Determine the (X, Y) coordinate at the center of the cell enclosing the given text.  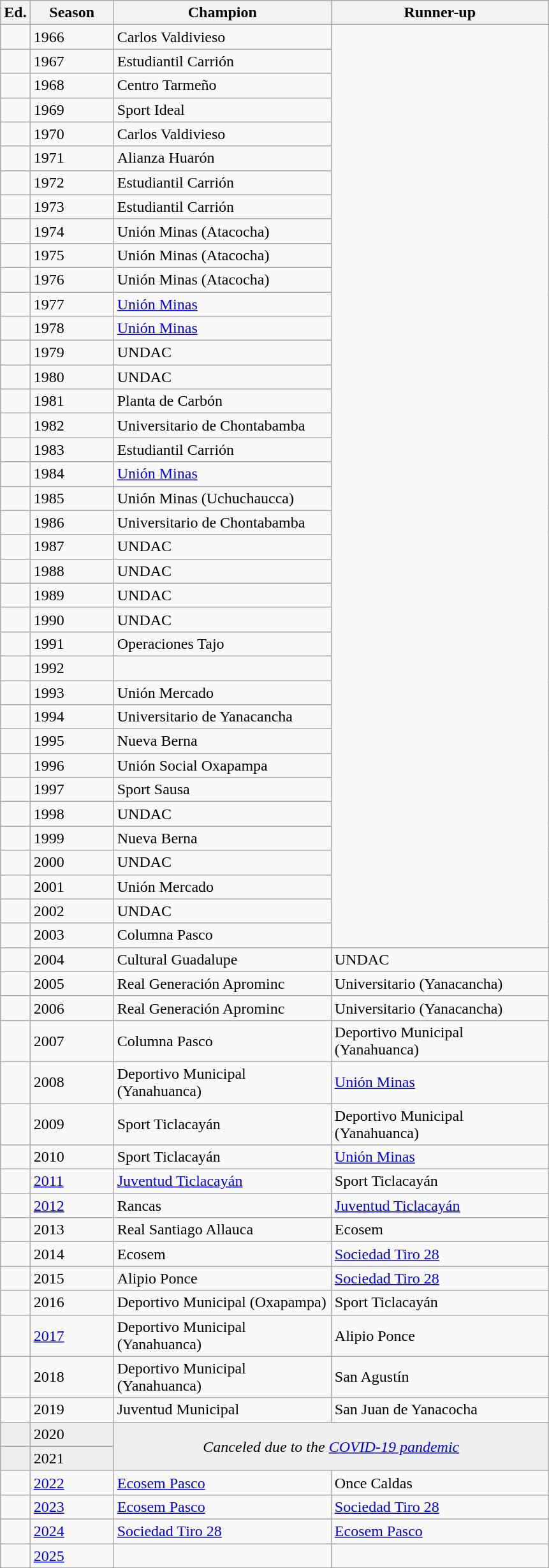
1995 (71, 741)
Runner-up (440, 13)
Deportivo Municipal (Oxapampa) (222, 1303)
1989 (71, 595)
2022 (71, 1483)
1969 (71, 110)
2001 (71, 887)
1987 (71, 547)
2009 (71, 1124)
1977 (71, 304)
1983 (71, 450)
Alianza Huarón (222, 158)
Canceled due to the COVID-19 pandemic (331, 1446)
Planta de Carbón (222, 401)
1967 (71, 61)
Unión Social Oxapampa (222, 766)
1966 (71, 37)
1988 (71, 571)
1971 (71, 158)
2011 (71, 1181)
1979 (71, 353)
1993 (71, 692)
2010 (71, 1157)
2018 (71, 1377)
1975 (71, 255)
1998 (71, 814)
1996 (71, 766)
Juventud Municipal (222, 1410)
2002 (71, 911)
1991 (71, 644)
1986 (71, 522)
1982 (71, 425)
2016 (71, 1303)
2008 (71, 1082)
1978 (71, 329)
2007 (71, 1041)
1994 (71, 717)
2012 (71, 1206)
2000 (71, 862)
Operaciones Tajo (222, 644)
2020 (71, 1434)
Sport Sausa (222, 790)
Season (71, 13)
2004 (71, 959)
2017 (71, 1336)
1980 (71, 377)
1985 (71, 498)
2024 (71, 1531)
1981 (71, 401)
1972 (71, 182)
2023 (71, 1507)
Unión Minas (Uchuchaucca) (222, 498)
Sport Ideal (222, 110)
1984 (71, 474)
1973 (71, 207)
Ed. (15, 13)
Champion (222, 13)
Centro Tarmeño (222, 85)
2015 (71, 1278)
San Agustín (440, 1377)
2025 (71, 1556)
Rancas (222, 1206)
Cultural Guadalupe (222, 959)
2021 (71, 1458)
1974 (71, 231)
Universitario de Yanacancha (222, 717)
2005 (71, 984)
Real Santiago Allauca (222, 1230)
2006 (71, 1008)
1968 (71, 85)
1997 (71, 790)
2003 (71, 935)
2014 (71, 1254)
1990 (71, 619)
San Juan de Yanacocha (440, 1410)
1992 (71, 668)
2019 (71, 1410)
1999 (71, 838)
1970 (71, 134)
Once Caldas (440, 1483)
2013 (71, 1230)
1976 (71, 279)
